Capture the cell that displays the provided text and extract its [X, Y] central coordinate. 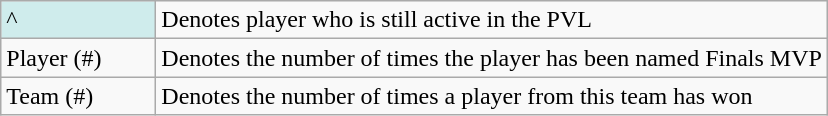
^ [78, 20]
Denotes player who is still active in the PVL [492, 20]
Denotes the number of times a player from this team has won [492, 96]
Denotes the number of times the player has been named Finals MVP [492, 58]
Team (#) [78, 96]
Player (#) [78, 58]
